From the cell containing the given text, extract its center point as (X, Y) coordinate. 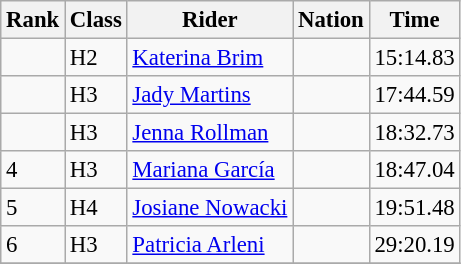
4 (33, 170)
Rider (210, 20)
17:44.59 (414, 95)
15:14.83 (414, 58)
H2 (96, 58)
19:51.48 (414, 208)
Josiane Nowacki (210, 208)
Nation (331, 20)
29:20.19 (414, 245)
Mariana García (210, 170)
18:47.04 (414, 170)
5 (33, 208)
H4 (96, 208)
18:32.73 (414, 133)
Katerina Brim (210, 58)
Rank (33, 20)
Jady Martins (210, 95)
Patricia Arleni (210, 245)
6 (33, 245)
Jenna Rollman (210, 133)
Time (414, 20)
Class (96, 20)
